Detect which cell encompasses the target text, then output its (X, Y) center coordinate. 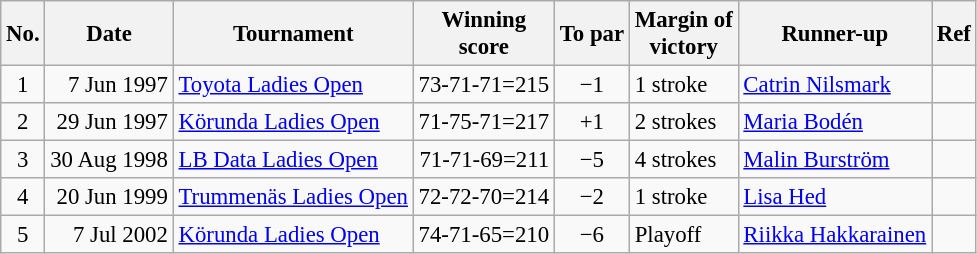
Playoff (684, 235)
Ref (954, 34)
Malin Burström (834, 160)
29 Jun 1997 (109, 122)
30 Aug 1998 (109, 160)
Toyota Ladies Open (293, 85)
Riikka Hakkarainen (834, 235)
Winningscore (484, 34)
4 strokes (684, 160)
72-72-70=214 (484, 197)
73-71-71=215 (484, 85)
Maria Bodén (834, 122)
2 strokes (684, 122)
1 (23, 85)
7 Jun 1997 (109, 85)
20 Jun 1999 (109, 197)
74-71-65=210 (484, 235)
3 (23, 160)
5 (23, 235)
Trummenäs Ladies Open (293, 197)
+1 (592, 122)
71-75-71=217 (484, 122)
7 Jul 2002 (109, 235)
Lisa Hed (834, 197)
LB Data Ladies Open (293, 160)
−5 (592, 160)
To par (592, 34)
Catrin Nilsmark (834, 85)
4 (23, 197)
2 (23, 122)
Margin ofvictory (684, 34)
Tournament (293, 34)
−6 (592, 235)
−1 (592, 85)
Date (109, 34)
Runner-up (834, 34)
No. (23, 34)
71-71-69=211 (484, 160)
−2 (592, 197)
